Extract the (x, y) coordinate from the center of the cell holding the provided text.  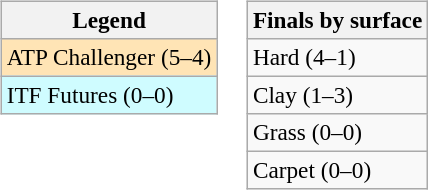
Legend (108, 20)
Grass (0–0) (337, 133)
Carpet (0–0) (337, 171)
Hard (4–1) (337, 57)
Clay (1–3) (337, 95)
ITF Futures (0–0) (108, 95)
Finals by surface (337, 20)
ATP Challenger (5–4) (108, 57)
